Capture the cell that displays the provided text and extract its (X, Y) central coordinate. 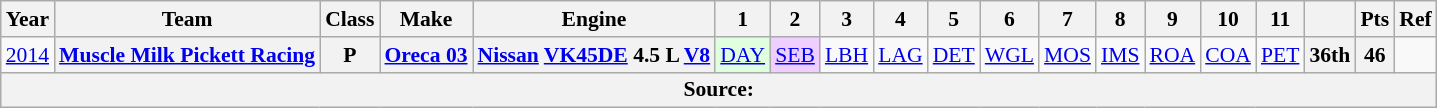
2014 (28, 55)
36th (1330, 55)
1 (742, 19)
9 (1172, 19)
LBH (846, 55)
8 (1120, 19)
IMS (1120, 55)
4 (900, 19)
5 (954, 19)
DET (954, 55)
6 (1010, 19)
SEB (795, 55)
Nissan VK45DE 4.5 L V8 (594, 55)
Team (187, 19)
Make (426, 19)
Ref (1415, 19)
2 (795, 19)
LAG (900, 55)
Pts (1374, 19)
DAY (742, 55)
Oreca 03 (426, 55)
3 (846, 19)
COA (1228, 55)
7 (1068, 19)
P (350, 55)
ROA (1172, 55)
PET (1280, 55)
11 (1280, 19)
Engine (594, 19)
Source: (719, 90)
46 (1374, 55)
Muscle Milk Pickett Racing (187, 55)
10 (1228, 19)
WGL (1010, 55)
Class (350, 19)
MOS (1068, 55)
Year (28, 19)
